From the cell containing the given text, extract its center point as [x, y] coordinate. 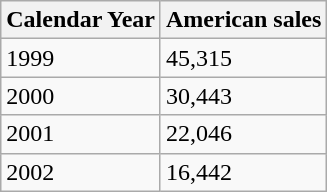
16,442 [243, 172]
2002 [81, 172]
Calendar Year [81, 20]
22,046 [243, 134]
2000 [81, 96]
30,443 [243, 96]
American sales [243, 20]
1999 [81, 58]
2001 [81, 134]
45,315 [243, 58]
